Locate the cell with the specified text and output its [X, Y] center coordinate. 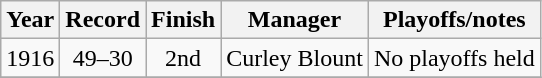
Finish [184, 20]
49–30 [103, 58]
Record [103, 20]
Manager [295, 20]
2nd [184, 58]
1916 [30, 58]
No playoffs held [454, 58]
Playoffs/notes [454, 20]
Curley Blount [295, 58]
Year [30, 20]
